Detect which cell encompasses the target text, then output its [x, y] center coordinate. 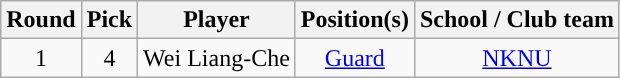
4 [109, 58]
Wei Liang-Che [217, 58]
NKNU [516, 58]
Position(s) [354, 20]
Round [41, 20]
Guard [354, 58]
School / Club team [516, 20]
Player [217, 20]
Pick [109, 20]
1 [41, 58]
